Find where the given text appears and provide that cell's center as [X, Y] coordinate. 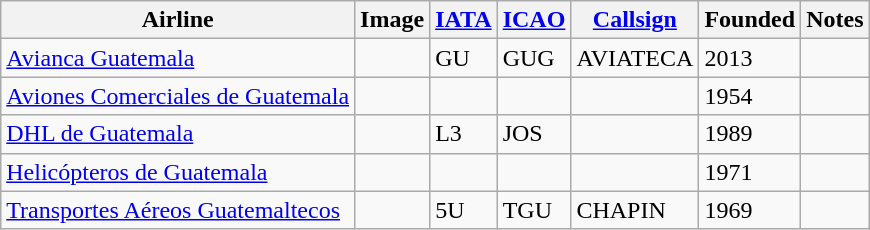
GU [464, 58]
Avianca Guatemala [178, 58]
GUG [534, 58]
Founded [750, 20]
TGU [534, 210]
Transportes Aéreos Guatemaltecos [178, 210]
Image [392, 20]
5U [464, 210]
Notes [835, 20]
Aviones Comerciales de Guatemala [178, 96]
IATA [464, 20]
AVIATECA [635, 58]
2013 [750, 58]
1971 [750, 172]
1969 [750, 210]
JOS [534, 134]
ICAO [534, 20]
DHL de Guatemala [178, 134]
1989 [750, 134]
L3 [464, 134]
Callsign [635, 20]
CHAPIN [635, 210]
Airline [178, 20]
Helicópteros de Guatemala [178, 172]
1954 [750, 96]
